Locate the cell with the specified text and output its [X, Y] center coordinate. 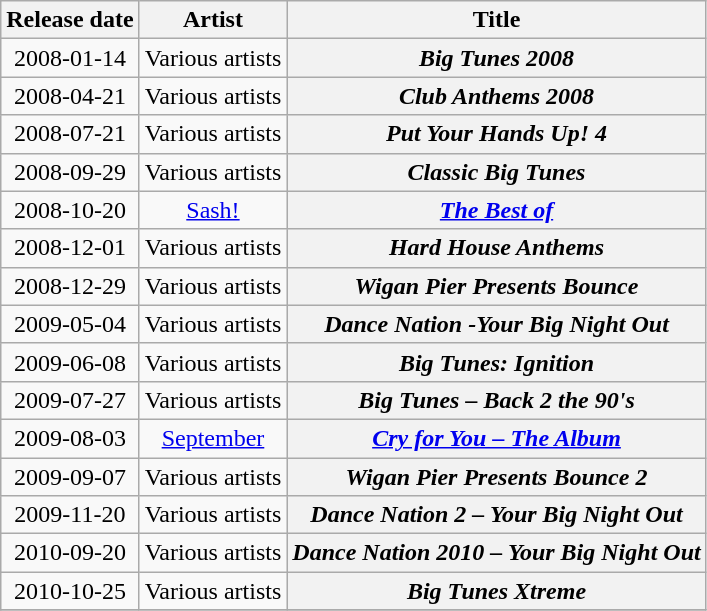
Release date [70, 20]
2009-09-07 [70, 477]
Club Anthems 2008 [496, 96]
Hard House Anthems [496, 248]
2009-06-08 [70, 362]
Dance Nation 2010 – Your Big Night Out [496, 553]
Wigan Pier Presents Bounce 2 [496, 477]
Big Tunes Xtreme [496, 591]
Big Tunes – Back 2 the 90's [496, 400]
Classic Big Tunes [496, 172]
Put Your Hands Up! 4 [496, 134]
2009-08-03 [70, 438]
2010-10-25 [70, 591]
2008-01-14 [70, 58]
Artist [213, 20]
2008-09-29 [70, 172]
Wigan Pier Presents Bounce [496, 286]
Title [496, 20]
Sash! [213, 210]
2009-07-27 [70, 400]
2008-12-01 [70, 248]
2009-11-20 [70, 515]
2008-04-21 [70, 96]
September [213, 438]
Cry for You – The Album [496, 438]
2009-05-04 [70, 324]
2010-09-20 [70, 553]
Big Tunes: Ignition [496, 362]
2008-10-20 [70, 210]
Dance Nation 2 – Your Big Night Out [496, 515]
Big Tunes 2008 [496, 58]
2008-07-21 [70, 134]
Dance Nation -Your Big Night Out [496, 324]
The Best of [496, 210]
2008-12-29 [70, 286]
